Pinpoint the cell where the given text exists, returning its [x, y] midpoint coordinate. 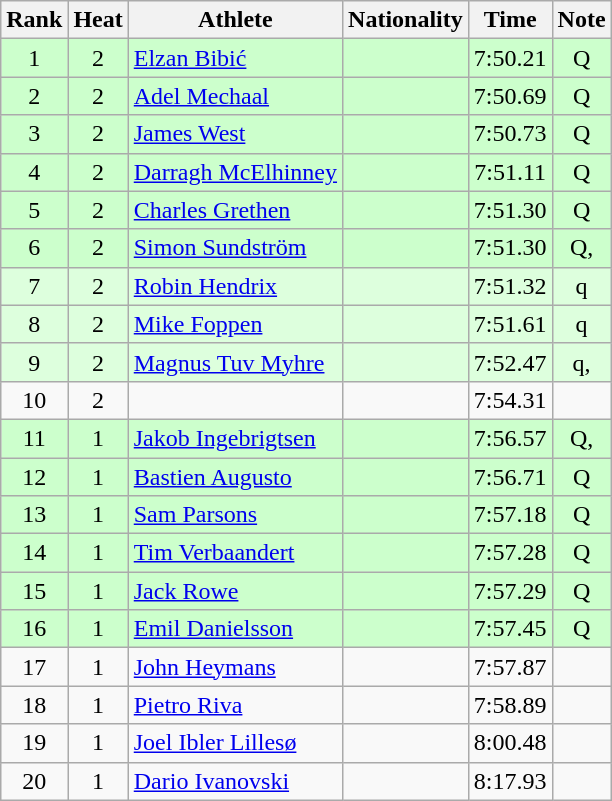
11 [34, 438]
Magnus Tuv Myhre [235, 362]
Bastien Augusto [235, 477]
7:50.73 [510, 134]
Jakob Ingebrigtsen [235, 438]
7:57.87 [510, 667]
q, [582, 362]
7:50.69 [510, 96]
7:56.57 [510, 438]
Joel Ibler Lillesø [235, 743]
4 [34, 172]
Simon Sundström [235, 248]
Emil Danielsson [235, 629]
7:54.31 [510, 400]
7 [34, 286]
15 [34, 591]
7:51.61 [510, 324]
10 [34, 400]
John Heymans [235, 667]
Dario Ivanovski [235, 781]
Heat [98, 20]
James West [235, 134]
8 [34, 324]
9 [34, 362]
17 [34, 667]
5 [34, 210]
7:56.71 [510, 477]
Sam Parsons [235, 515]
14 [34, 553]
13 [34, 515]
Elzan Bibić [235, 58]
7:50.21 [510, 58]
Time [510, 20]
7:51.32 [510, 286]
Tim Verbaandert [235, 553]
Athlete [235, 20]
Pietro Riva [235, 705]
Darragh McElhinney [235, 172]
19 [34, 743]
12 [34, 477]
7:52.47 [510, 362]
Note [582, 20]
Charles Grethen [235, 210]
3 [34, 134]
7:57.18 [510, 515]
Jack Rowe [235, 591]
16 [34, 629]
18 [34, 705]
7:57.29 [510, 591]
Rank [34, 20]
7:57.45 [510, 629]
Adel Mechaal [235, 96]
7:51.11 [510, 172]
Robin Hendrix [235, 286]
Nationality [406, 20]
20 [34, 781]
6 [34, 248]
8:00.48 [510, 743]
7:57.28 [510, 553]
7:58.89 [510, 705]
Mike Foppen [235, 324]
8:17.93 [510, 781]
